Scan for the cell matching the given text and deliver its [x, y] coordinate at center. 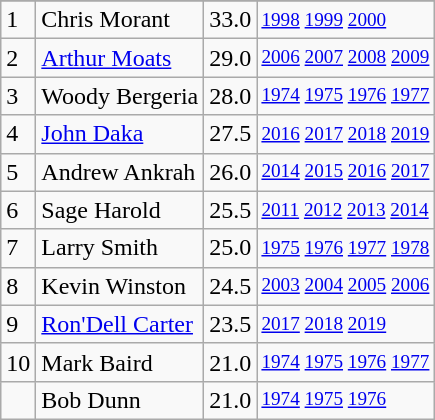
Kevin Winston [120, 286]
9 [18, 324]
Ron'Dell Carter [120, 324]
10 [18, 362]
2017 2018 2019 [346, 324]
Arthur Moats [120, 58]
29.0 [230, 58]
Bob Dunn [120, 400]
5 [18, 172]
1975 1976 1977 1978 [346, 248]
2014 2015 2016 2017 [346, 172]
2006 2007 2008 2009 [346, 58]
6 [18, 210]
2011 2012 2013 2014 [346, 210]
25.5 [230, 210]
33.0 [230, 20]
Mark Baird [120, 362]
3 [18, 96]
7 [18, 248]
John Daka [120, 134]
24.5 [230, 286]
27.5 [230, 134]
2016 2017 2018 2019 [346, 134]
Larry Smith [120, 248]
25.0 [230, 248]
26.0 [230, 172]
28.0 [230, 96]
1974 1975 1976 [346, 400]
23.5 [230, 324]
Chris Morant [120, 20]
4 [18, 134]
Sage Harold [120, 210]
Andrew Ankrah [120, 172]
1998 1999 2000 [346, 20]
1 [18, 20]
2003 2004 2005 2006 [346, 286]
Woody Bergeria [120, 96]
2 [18, 58]
8 [18, 286]
